Locate the cell with the specified text and output its (x, y) center coordinate. 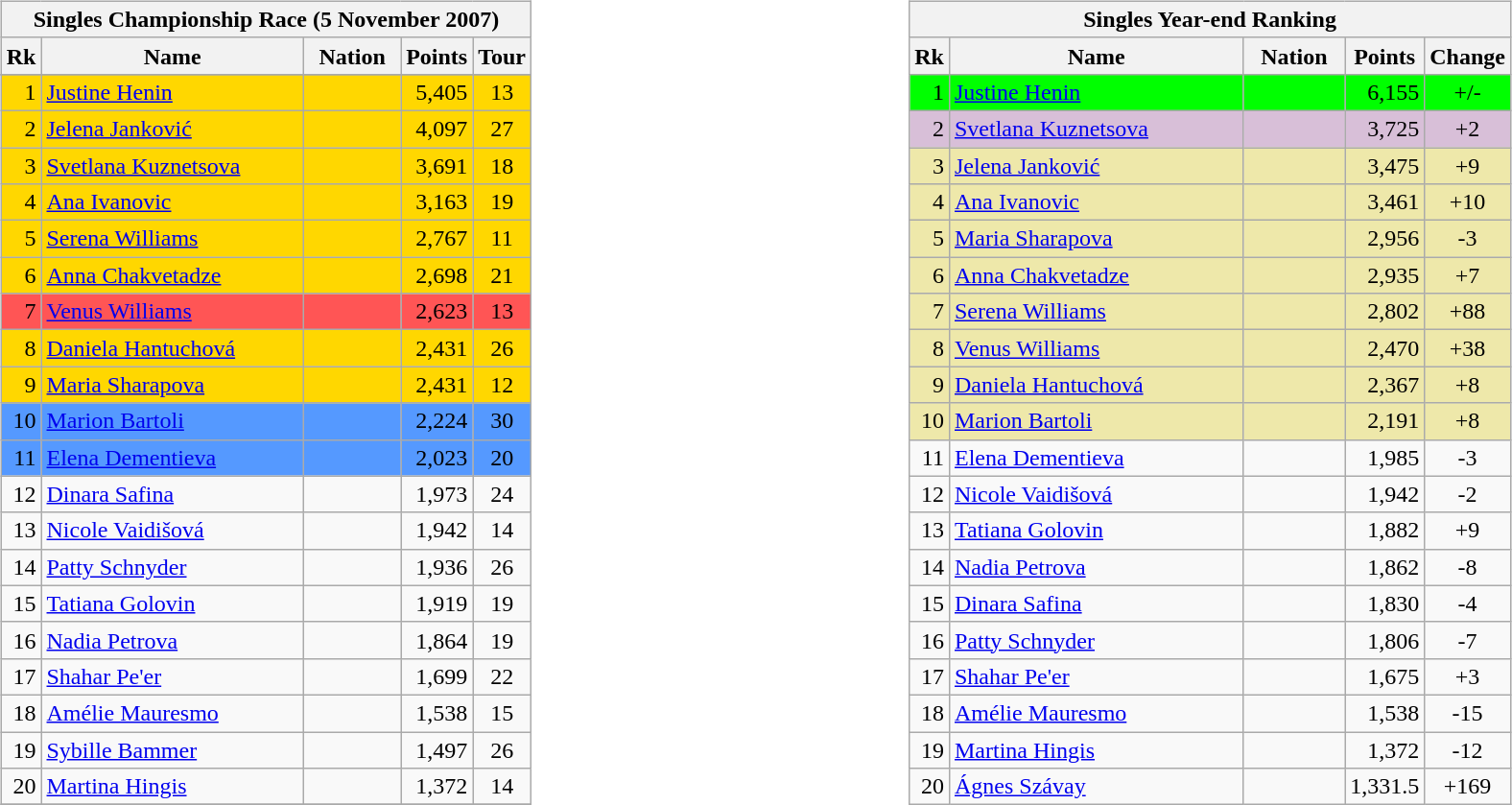
1,331.5 (1385, 787)
3,475 (1385, 166)
3,163 (437, 202)
+3 (1468, 676)
Sybille Bammer (173, 749)
Ágnes Szávay (1096, 787)
1,675 (1385, 676)
21 (503, 275)
22 (503, 676)
-7 (1468, 640)
1,862 (1385, 567)
1,497 (437, 749)
-15 (1468, 713)
6,155 (1385, 92)
2,767 (437, 239)
3,725 (1385, 129)
-4 (1468, 604)
Singles Championship Race (5 November 2007) (266, 19)
+2 (1468, 129)
+88 (1468, 312)
1,936 (437, 567)
+/- (1468, 92)
2,470 (1385, 348)
2,698 (437, 275)
-8 (1468, 567)
30 (503, 421)
2,191 (1385, 421)
1,864 (437, 640)
2,367 (1385, 385)
-12 (1468, 749)
1,830 (1385, 604)
+7 (1468, 275)
1,973 (437, 494)
5,405 (437, 92)
3,461 (1385, 202)
1,985 (1385, 458)
4,097 (437, 129)
2,935 (1385, 275)
Tour (503, 56)
1,919 (437, 604)
1,699 (437, 676)
2,224 (437, 421)
1,806 (1385, 640)
Singles Year-end Ranking (1211, 19)
1,882 (1385, 531)
3,691 (437, 166)
+169 (1468, 787)
24 (503, 494)
2,802 (1385, 312)
+38 (1468, 348)
Change (1468, 56)
27 (503, 129)
2,623 (437, 312)
2,956 (1385, 239)
+10 (1468, 202)
2,023 (437, 458)
-2 (1468, 494)
